Detect which cell encompasses the target text, then output its [x, y] center coordinate. 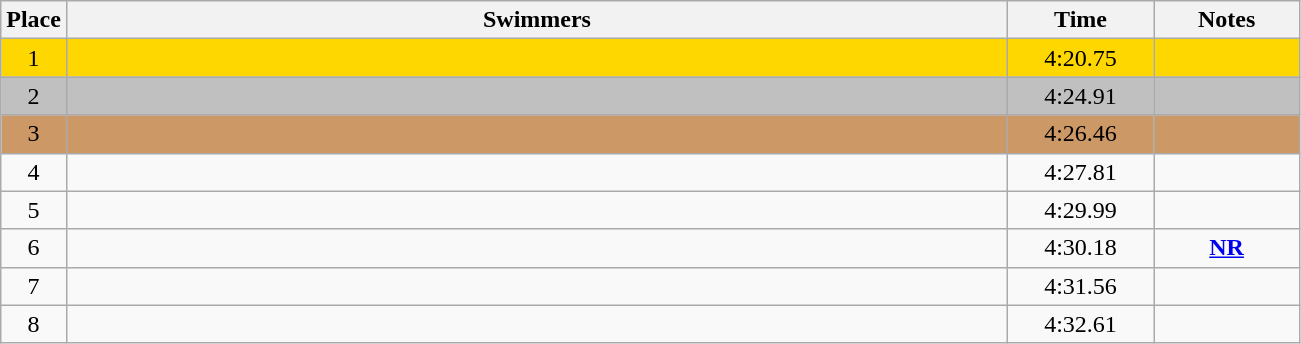
NR [1227, 248]
4:32.61 [1081, 324]
7 [34, 286]
3 [34, 134]
4:26.46 [1081, 134]
2 [34, 96]
Place [34, 20]
Time [1081, 20]
4:20.75 [1081, 58]
4:27.81 [1081, 172]
1 [34, 58]
4:29.99 [1081, 210]
6 [34, 248]
8 [34, 324]
4:31.56 [1081, 286]
5 [34, 210]
Swimmers [536, 20]
4:24.91 [1081, 96]
Notes [1227, 20]
4:30.18 [1081, 248]
4 [34, 172]
